From the cell containing the given text, extract its center point as (x, y) coordinate. 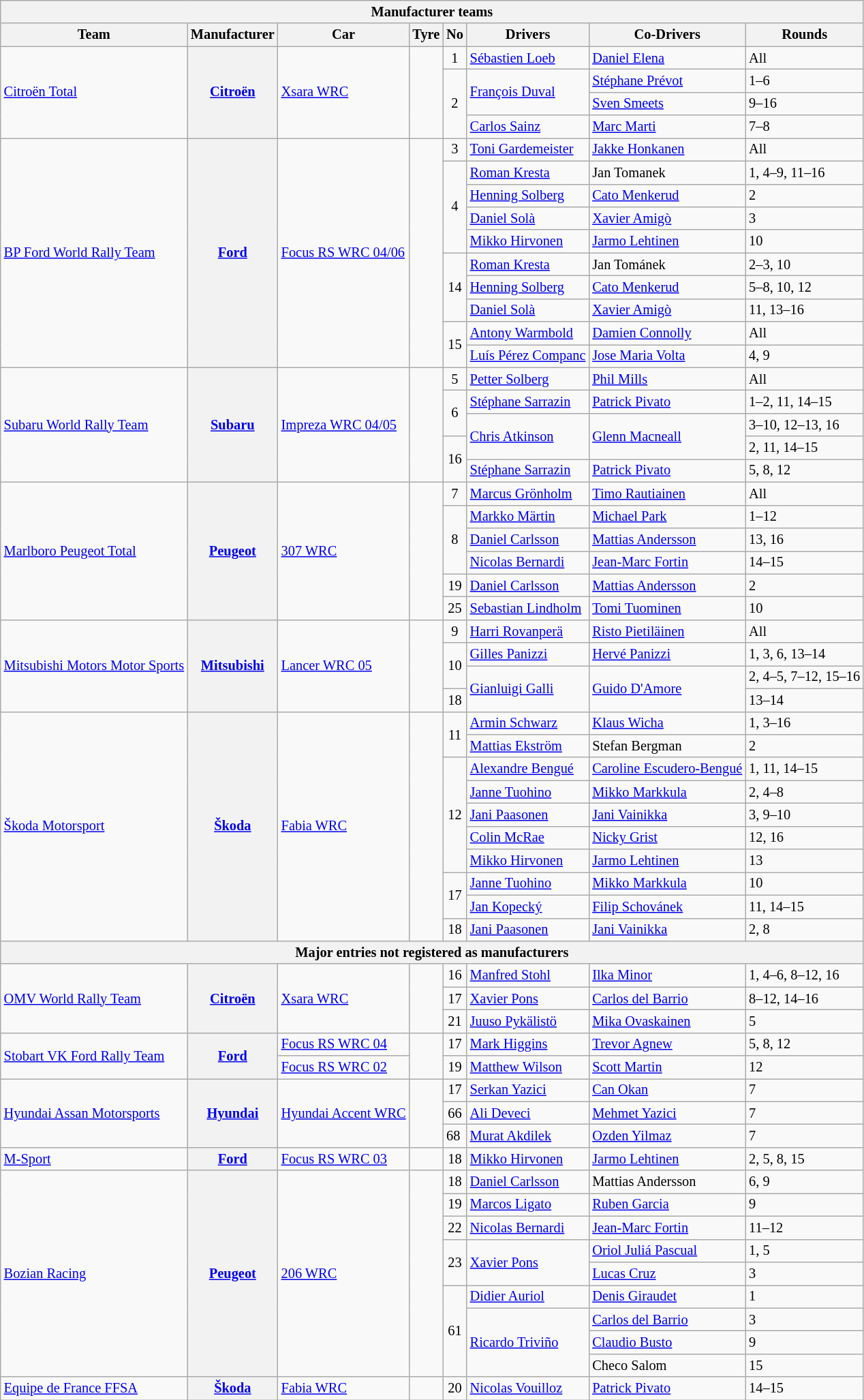
9–16 (804, 104)
8 (455, 540)
Glenn Macneall (667, 436)
21 (455, 1021)
Checo Salom (667, 1365)
Ruben Garcia (667, 1204)
Tomi Tuominen (667, 608)
Marlboro Peugeot Total (94, 551)
Focus RS WRC 04 (343, 1044)
Sébastien Loeb (528, 58)
206 WRC (343, 1273)
Mitsubishi (233, 665)
4, 9 (804, 356)
François Duval (528, 91)
Risto Pietiläinen (667, 631)
Marcus Grönholm (528, 493)
Škoda Motorsport (94, 826)
Ali Deveci (528, 1113)
11 (455, 735)
1, 4–6, 8–12, 16 (804, 975)
Trevor Agnew (667, 1044)
Ricardo Triviño (528, 1343)
Carlos Sainz (528, 127)
Jan Tománek (667, 264)
Focus RS WRC 03 (343, 1159)
Gianluigi Galli (528, 688)
Klaus Wicha (667, 723)
7–8 (804, 127)
Lancer WRC 05 (343, 665)
22 (455, 1228)
Equipe de France FFSA (94, 1388)
Stobart VK Ford Rally Team (94, 1055)
Citroën Total (94, 93)
Juuso Pykälistö (528, 1021)
6, 9 (804, 1182)
Team (94, 35)
M-Sport (94, 1159)
1–2, 11, 14–15 (804, 401)
Mattias Ekström (528, 746)
No (455, 35)
Murat Akdilek (528, 1136)
Daniel Elena (667, 58)
Manfred Stohl (528, 975)
61 (455, 1330)
Serkan Yazici (528, 1090)
66 (455, 1113)
Stéphane Prévot (667, 80)
Petter Solberg (528, 379)
Jose Maria Volta (667, 356)
12, 16 (804, 838)
1, 3–16 (804, 723)
Bozian Racing (94, 1273)
Markko Märtin (528, 517)
1, 11, 14–15 (804, 769)
Hyundai (233, 1112)
Subaru World Rally Team (94, 425)
Didier Auriol (528, 1296)
13–14 (804, 700)
Harri Rovanperä (528, 631)
Drivers (528, 35)
Caroline Escudero-Bengué (667, 769)
Co-Drivers (667, 35)
20 (455, 1388)
25 (455, 608)
6 (455, 413)
Mark Higgins (528, 1044)
Impreza WRC 04/05 (343, 425)
2–3, 10 (804, 264)
Filip Schovánek (667, 907)
Marcos Ligato (528, 1204)
Subaru (233, 425)
3–10, 12–13, 16 (804, 425)
Jan Tomanek (667, 172)
Matthew Wilson (528, 1067)
Manufacturer teams (432, 12)
Mitsubishi Motors Motor Sports (94, 665)
1, 5 (804, 1251)
Jakke Honkanen (667, 149)
Focus RS WRC 04/06 (343, 252)
Sven Smeets (667, 104)
Car (343, 35)
2, 11, 14–15 (804, 448)
Denis Giraudet (667, 1296)
Tyre (426, 35)
Claudio Busto (667, 1342)
2, 8 (804, 930)
Can Okan (667, 1090)
Chris Atkinson (528, 436)
13 (804, 861)
Stefan Bergman (667, 746)
Ilka Minor (667, 975)
13, 16 (804, 539)
Nicky Grist (667, 838)
2, 5, 8, 15 (804, 1159)
Hyundai Assan Motorsports (94, 1112)
11, 13–16 (804, 310)
11–12 (804, 1228)
Scott Martin (667, 1067)
Ozden Yilmaz (667, 1136)
14 (455, 288)
1–6 (804, 80)
Luís Pérez Companc (528, 356)
Alexandre Bengué (528, 769)
Hyundai Accent WRC (343, 1112)
1–12 (804, 517)
Gilles Panizzi (528, 654)
Jan Kopecký (528, 907)
11, 14–15 (804, 907)
Colin McRae (528, 838)
Phil Mills (667, 379)
Lucas Cruz (667, 1273)
Sebastian Lindholm (528, 608)
23 (455, 1262)
Guido D'Amore (667, 688)
Focus RS WRC 02 (343, 1067)
307 WRC (343, 551)
Oriol Juliá Pascual (667, 1251)
1, 4–9, 11–16 (804, 172)
Toni Gardemeister (528, 149)
Antony Warmbold (528, 333)
Rounds (804, 35)
1, 3, 6, 13–14 (804, 654)
Nicolas Vouilloz (528, 1388)
Hervé Panizzi (667, 654)
Marc Marti (667, 127)
4 (455, 207)
Manufacturer (233, 35)
Armin Schwarz (528, 723)
OMV World Rally Team (94, 998)
8–12, 14–16 (804, 999)
Damien Connolly (667, 333)
Michael Park (667, 517)
Mehmet Yazici (667, 1113)
5–8, 10, 12 (804, 287)
2, 4–5, 7–12, 15–16 (804, 677)
BP Ford World Rally Team (94, 252)
Timo Rautiainen (667, 493)
Mika Ovaskainen (667, 1021)
Major entries not registered as manufacturers (432, 952)
68 (455, 1136)
2, 4–8 (804, 792)
3, 9–10 (804, 815)
